Search for the cell housing the specified text and yield its (X, Y) center coordinate. 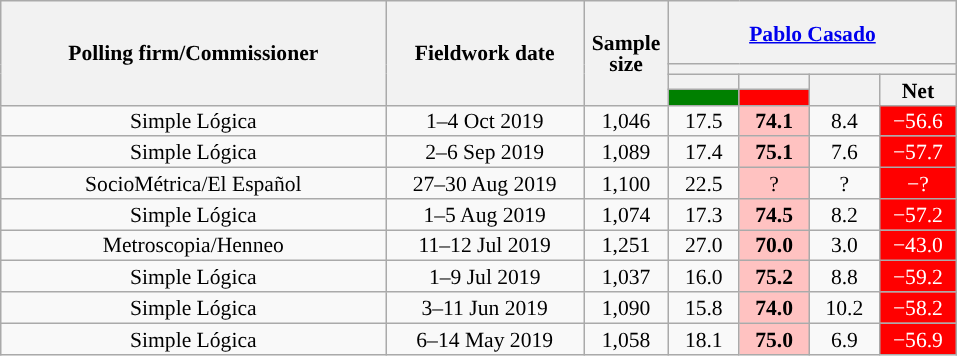
−? (918, 184)
11–12 Jul 2019 (485, 246)
18.1 (704, 338)
8.8 (844, 276)
−57.7 (918, 152)
Metroscopia/Henneo (194, 246)
−57.2 (918, 214)
1,100 (626, 184)
Sample size (626, 53)
−43.0 (918, 246)
27.0 (704, 246)
1–5 Aug 2019 (485, 214)
22.5 (704, 184)
−56.6 (918, 120)
Fieldwork date (485, 53)
74.1 (774, 120)
27–30 Aug 2019 (485, 184)
1,089 (626, 152)
3.0 (844, 246)
70.0 (774, 246)
−58.2 (918, 308)
1,058 (626, 338)
75.0 (774, 338)
17.4 (704, 152)
8.4 (844, 120)
8.2 (844, 214)
1,251 (626, 246)
1–4 Oct 2019 (485, 120)
1,074 (626, 214)
15.8 (704, 308)
2–6 Sep 2019 (485, 152)
Net (918, 90)
74.5 (774, 214)
74.0 (774, 308)
10.2 (844, 308)
1,037 (626, 276)
SocioMétrica/El Español (194, 184)
75.1 (774, 152)
16.0 (704, 276)
1–9 Jul 2019 (485, 276)
Pablo Casado (813, 32)
1,046 (626, 120)
Polling firm/Commissioner (194, 53)
−59.2 (918, 276)
7.6 (844, 152)
17.3 (704, 214)
75.2 (774, 276)
17.5 (704, 120)
−56.9 (918, 338)
1,090 (626, 308)
3–11 Jun 2019 (485, 308)
6.9 (844, 338)
6–14 May 2019 (485, 338)
